Output the (x, y) coordinate of the center of the cell containing the given text.  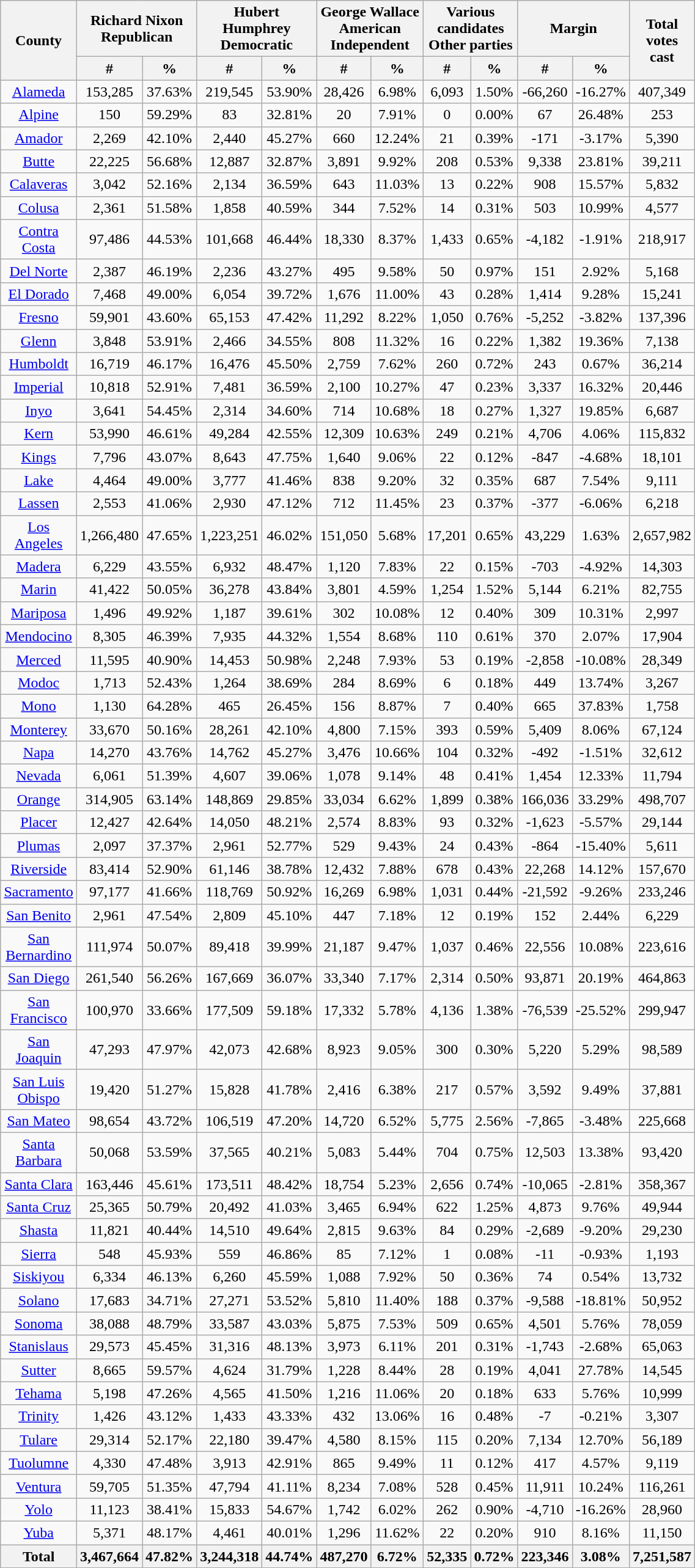
0.36% (494, 1277)
5,832 (662, 185)
-4,710 (545, 1509)
2,236 (230, 271)
56.26% (170, 978)
11.00% (397, 294)
3,973 (344, 1347)
1,037 (447, 947)
6,260 (230, 1277)
40.59% (290, 208)
47,794 (230, 1486)
1.25% (494, 1207)
97,177 (110, 892)
4,873 (545, 1207)
46.61% (170, 434)
223,346 (545, 1556)
39,211 (662, 161)
-18.81% (600, 1300)
47.54% (170, 915)
13.74% (600, 683)
15,241 (662, 294)
1,640 (344, 457)
-66,260 (545, 92)
Marin (39, 590)
97,486 (110, 240)
50.79% (170, 1207)
3,801 (344, 590)
53.52% (290, 1300)
48 (447, 776)
32,612 (662, 753)
1,296 (344, 1533)
9.14% (397, 776)
Siskiyou (39, 1277)
2.56% (494, 1121)
1,858 (230, 208)
38.41% (170, 1509)
-847 (545, 457)
11,821 (110, 1231)
249 (447, 434)
24 (447, 846)
13.06% (397, 1416)
83 (230, 115)
5,083 (344, 1152)
5,144 (545, 590)
Butte (39, 161)
46.44% (290, 240)
2,387 (110, 271)
2,930 (230, 504)
Yuba (39, 1533)
Nevada (39, 776)
0.08% (494, 1254)
Napa (39, 753)
Sacramento (39, 892)
-16.26% (600, 1509)
George WallaceAmerican Independent (370, 29)
Madera (39, 566)
16.32% (600, 387)
52,335 (447, 1556)
5,775 (447, 1121)
17,332 (344, 1009)
910 (545, 1533)
-1,623 (545, 822)
-1,743 (545, 1347)
148,869 (230, 799)
51.58% (170, 208)
San Francisco (39, 1009)
137,396 (662, 317)
0.46% (494, 947)
25,365 (110, 1207)
407,349 (662, 92)
Sonoma (39, 1324)
San Diego (39, 978)
50.05% (170, 590)
48.79% (170, 1324)
Orange (39, 799)
7.62% (397, 364)
2,097 (110, 846)
660 (344, 138)
678 (447, 869)
9.28% (600, 294)
11,595 (110, 659)
29,144 (662, 822)
3,467,664 (110, 1556)
34.71% (170, 1300)
44.32% (290, 636)
622 (447, 1207)
-0.21% (600, 1416)
1,031 (447, 892)
4,565 (230, 1393)
104 (447, 753)
5.68% (397, 535)
41.50% (290, 1393)
40.90% (170, 659)
Sutter (39, 1370)
5,390 (662, 138)
Contra Costa (39, 240)
23.81% (600, 161)
45.10% (290, 915)
37.83% (600, 706)
11.62% (397, 1533)
2.07% (600, 636)
31,316 (230, 1347)
11.40% (397, 1300)
10.24% (600, 1486)
3,848 (110, 340)
1,266,480 (110, 535)
0.48% (494, 1416)
22,268 (545, 869)
11.03% (397, 185)
49.92% (170, 613)
51.27% (170, 1089)
8,305 (110, 636)
29,230 (662, 1231)
47.20% (290, 1121)
48.21% (290, 822)
-10,065 (545, 1184)
49,944 (662, 1207)
32.81% (290, 115)
29,314 (110, 1440)
50.07% (170, 947)
50,068 (110, 1152)
8,923 (344, 1050)
Santa Clara (39, 1184)
12,887 (230, 161)
-3.82% (600, 317)
10.27% (397, 387)
2,440 (230, 138)
2,656 (447, 1184)
12.33% (600, 776)
808 (344, 340)
495 (344, 271)
Yolo (39, 1509)
Total votes cast (662, 40)
54.45% (170, 411)
0.45% (494, 1486)
5,198 (110, 1393)
Total (39, 1556)
40.21% (290, 1152)
36,278 (230, 590)
2.92% (600, 271)
1,187 (230, 613)
11.06% (397, 1393)
-171 (545, 138)
San Joaquin (39, 1050)
7,251,587 (662, 1556)
1,327 (545, 411)
39.06% (290, 776)
302 (344, 613)
89,418 (230, 947)
98,654 (110, 1121)
-703 (545, 566)
28,261 (230, 729)
8,234 (344, 1486)
-76,539 (545, 1009)
49.64% (290, 1231)
4,624 (230, 1370)
1,130 (110, 706)
0.90% (494, 1509)
12,432 (344, 869)
59,705 (110, 1486)
22,556 (545, 947)
6,061 (110, 776)
9.05% (397, 1050)
42.55% (290, 434)
5.29% (600, 1050)
Tulare (39, 1440)
50.98% (290, 659)
4.06% (600, 434)
1,496 (110, 613)
8.87% (397, 706)
37,881 (662, 1089)
3,307 (662, 1416)
4,461 (230, 1533)
43.12% (170, 1416)
177,509 (230, 1009)
0.00% (494, 115)
Mono (39, 706)
2,416 (344, 1089)
3,476 (344, 753)
41.06% (170, 504)
84 (447, 1231)
82,755 (662, 590)
4,501 (545, 1324)
188 (447, 1300)
153,285 (110, 92)
2,553 (110, 504)
Humboldt (39, 364)
150 (110, 115)
2,248 (344, 659)
78,059 (662, 1324)
22,225 (110, 161)
46.13% (170, 1277)
417 (545, 1463)
9.06% (397, 457)
8,643 (230, 457)
44.53% (170, 240)
43.03% (290, 1324)
-3.48% (600, 1121)
Sierra (39, 1254)
39.61% (290, 613)
116,261 (662, 1486)
260 (447, 364)
8.22% (397, 317)
156 (344, 706)
27,271 (230, 1300)
1 (447, 1254)
19,420 (110, 1089)
13.38% (600, 1152)
47.26% (170, 1393)
6.21% (600, 590)
0.54% (600, 1277)
10,999 (662, 1393)
16,719 (110, 364)
45.45% (170, 1347)
1,078 (344, 776)
7,481 (230, 387)
4,580 (344, 1440)
46.39% (170, 636)
665 (545, 706)
3,913 (230, 1463)
7.08% (397, 1486)
23 (447, 504)
13,732 (662, 1277)
93,871 (545, 978)
51.39% (170, 776)
52.43% (170, 683)
15,828 (230, 1089)
3,244,318 (230, 1556)
Richard NixonRepublican (137, 29)
0.59% (494, 729)
38,088 (110, 1324)
548 (110, 1254)
7.15% (397, 729)
-4,182 (545, 240)
43.60% (170, 317)
11.45% (397, 504)
41.11% (290, 1486)
67,124 (662, 729)
59.18% (290, 1009)
Placer (39, 822)
3,465 (344, 1207)
6,054 (230, 294)
1,050 (447, 317)
33,587 (230, 1324)
-1.51% (600, 753)
45.93% (170, 1254)
12,427 (110, 822)
50.16% (170, 729)
6.52% (397, 1121)
300 (447, 1050)
Monterey (39, 729)
-9.26% (600, 892)
Kern (39, 434)
6,687 (662, 411)
7.53% (397, 1324)
7.92% (397, 1277)
45.50% (290, 364)
Santa Cruz (39, 1207)
5,409 (545, 729)
7,935 (230, 636)
Kings (39, 457)
Alameda (39, 92)
8.16% (600, 1533)
47.48% (170, 1463)
64.28% (170, 706)
503 (545, 208)
0.38% (494, 799)
2,997 (662, 613)
8.69% (397, 683)
Hubert HumphreyDemocratic (257, 29)
Mariposa (39, 613)
8.44% (397, 1370)
El Dorado (39, 294)
41.46% (290, 480)
633 (545, 1393)
6.02% (397, 1509)
28,960 (662, 1509)
10.99% (600, 208)
7.54% (600, 480)
225,668 (662, 1121)
2,466 (230, 340)
56.68% (170, 161)
10.66% (397, 753)
43.07% (170, 457)
-7 (545, 1416)
37.63% (170, 92)
118,769 (230, 892)
3,777 (230, 480)
1,676 (344, 294)
47,293 (110, 1050)
33,670 (110, 729)
16,269 (344, 892)
-11 (545, 1254)
42.68% (290, 1050)
11.32% (397, 340)
74 (545, 1277)
19.36% (600, 340)
Los Angeles (39, 535)
17,904 (662, 636)
Colusa (39, 208)
Shasta (39, 1231)
65,153 (230, 317)
4,607 (230, 776)
5,371 (110, 1533)
314,905 (110, 799)
6,093 (447, 92)
43.33% (290, 1416)
48.42% (290, 1184)
4.59% (397, 590)
9.20% (397, 480)
6.62% (397, 799)
29.85% (290, 799)
1.50% (494, 92)
42.91% (290, 1463)
59,901 (110, 317)
20.19% (600, 978)
6.38% (397, 1089)
6,218 (662, 504)
2,574 (344, 822)
262 (447, 1509)
47.75% (290, 457)
9.92% (397, 161)
261,540 (110, 978)
Mendocino (39, 636)
47.12% (290, 504)
Lake (39, 480)
-0.93% (600, 1254)
San Mateo (39, 1121)
3,891 (344, 161)
Del Norte (39, 271)
61,146 (230, 869)
-5.57% (600, 822)
49,284 (230, 434)
0.39% (494, 138)
487,270 (344, 1556)
Plumas (39, 846)
2,815 (344, 1231)
34.55% (290, 340)
0.97% (494, 271)
0.41% (494, 776)
0.67% (600, 364)
42,073 (230, 1050)
1.52% (494, 590)
8,665 (110, 1370)
Calaveras (39, 185)
7,468 (110, 294)
San Benito (39, 915)
14,720 (344, 1121)
1,742 (344, 1509)
3,042 (110, 185)
39.72% (290, 294)
Merced (39, 659)
-864 (545, 846)
Tehama (39, 1393)
Inyo (39, 411)
299,947 (662, 1009)
San Luis Obispo (39, 1089)
11,911 (545, 1486)
1,223,251 (230, 535)
48.17% (170, 1533)
0.21% (494, 434)
Alpine (39, 115)
40.01% (290, 1533)
908 (545, 185)
53.59% (170, 1152)
208 (447, 161)
-4.68% (600, 457)
43.72% (170, 1121)
4,706 (545, 434)
5,220 (545, 1050)
1,414 (545, 294)
28,426 (344, 92)
0.53% (494, 161)
93,420 (662, 1152)
111,974 (110, 947)
37,565 (230, 1152)
47.42% (290, 317)
2,269 (110, 138)
Amador (39, 138)
26.45% (290, 706)
0.23% (494, 387)
8.83% (397, 822)
0.30% (494, 1050)
15.57% (600, 185)
464,863 (662, 978)
40.44% (170, 1231)
67 (545, 115)
101,668 (230, 240)
0.76% (494, 317)
33,340 (344, 978)
-10.08% (600, 659)
4,330 (110, 1463)
4,800 (344, 729)
9,111 (662, 480)
50,952 (662, 1300)
9.63% (397, 1231)
704 (447, 1152)
163,446 (110, 1184)
39.47% (290, 1440)
59.29% (170, 115)
52.91% (170, 387)
7.93% (397, 659)
1,426 (110, 1416)
83,414 (110, 869)
-6.06% (600, 504)
11,794 (662, 776)
47 (447, 387)
Fresno (39, 317)
43,229 (545, 535)
1.63% (600, 535)
48.13% (290, 1347)
157,670 (662, 869)
-16.27% (600, 92)
6.94% (397, 1207)
217 (447, 1089)
0.29% (494, 1231)
54.67% (290, 1509)
52.17% (170, 1440)
2,361 (110, 208)
1,554 (344, 636)
-3.17% (600, 138)
0.75% (494, 1152)
7.12% (397, 1254)
0.50% (494, 978)
4,577 (662, 208)
21,187 (344, 947)
559 (230, 1254)
151,050 (344, 535)
85 (344, 1254)
7.17% (397, 978)
167,669 (230, 978)
3,267 (662, 683)
14,303 (662, 566)
-2.68% (600, 1347)
7,134 (545, 1440)
865 (344, 1463)
1,758 (662, 706)
28,349 (662, 659)
45.59% (290, 1277)
0.15% (494, 566)
Solano (39, 1300)
3,641 (110, 411)
19.85% (600, 411)
-4.92% (600, 566)
Modoc (39, 683)
393 (447, 729)
0.44% (494, 892)
4,041 (545, 1370)
21 (447, 138)
0.74% (494, 1184)
4.57% (600, 1463)
52.16% (170, 185)
27.78% (600, 1370)
-2,858 (545, 659)
59.57% (170, 1370)
2,657,982 (662, 535)
12.24% (397, 138)
Tuolumne (39, 1463)
7.52% (397, 208)
53.90% (290, 92)
449 (545, 683)
2,134 (230, 185)
509 (447, 1324)
110 (447, 636)
12,309 (344, 434)
Santa Barbara (39, 1152)
15,833 (230, 1509)
31.79% (290, 1370)
14,453 (230, 659)
38.78% (290, 869)
11,150 (662, 1533)
1,216 (344, 1393)
46.02% (290, 535)
39.99% (290, 947)
14,050 (230, 822)
106,519 (230, 1121)
13 (447, 185)
32 (447, 480)
2.44% (600, 915)
33,034 (344, 799)
44.74% (290, 1556)
42.64% (170, 822)
52.90% (170, 869)
115,832 (662, 434)
8.06% (600, 729)
33.66% (170, 1009)
-5,252 (545, 317)
219,545 (230, 92)
-7,865 (545, 1121)
9.47% (397, 947)
1,193 (662, 1254)
41.66% (170, 892)
7.91% (397, 115)
43.55% (170, 566)
173,511 (230, 1184)
498,707 (662, 799)
218,917 (662, 240)
344 (344, 208)
34.60% (290, 411)
93 (447, 822)
53,990 (110, 434)
-377 (545, 504)
9,119 (662, 1463)
0.61% (494, 636)
Imperial (39, 387)
11,292 (344, 317)
Riverside (39, 869)
43.27% (290, 271)
8.15% (397, 1440)
38.69% (290, 683)
5.23% (397, 1184)
36.07% (290, 978)
100,970 (110, 1009)
14,762 (230, 753)
6.72% (397, 1556)
San Bernardino (39, 947)
-25.52% (600, 1009)
12.70% (600, 1440)
14 (447, 208)
5.78% (397, 1009)
2,100 (344, 387)
17,683 (110, 1300)
7.18% (397, 915)
838 (344, 480)
16,476 (230, 364)
14,545 (662, 1370)
53 (447, 659)
0.28% (494, 294)
County (39, 40)
47.65% (170, 535)
712 (344, 504)
5,168 (662, 271)
33.29% (600, 799)
643 (344, 185)
1,088 (344, 1277)
7,796 (110, 457)
-9.20% (600, 1231)
6.11% (397, 1347)
53.91% (170, 340)
47.97% (170, 1050)
0 (447, 115)
-1.91% (600, 240)
465 (230, 706)
201 (447, 1347)
48.47% (290, 566)
2,809 (230, 915)
45.61% (170, 1184)
1,382 (545, 340)
0.57% (494, 1089)
3,592 (545, 1089)
14.12% (600, 869)
1,899 (447, 799)
47.82% (170, 1556)
20,446 (662, 387)
1,254 (447, 590)
528 (447, 1486)
41.78% (290, 1089)
6,932 (230, 566)
18,330 (344, 240)
Ventura (39, 1486)
1,228 (344, 1370)
358,367 (662, 1184)
11,123 (110, 1509)
-15.40% (600, 846)
10.31% (600, 613)
370 (545, 636)
151 (545, 271)
56,189 (662, 1440)
7,138 (662, 340)
2,759 (344, 364)
4,464 (110, 480)
1,454 (545, 776)
529 (344, 846)
50.92% (290, 892)
37.37% (170, 846)
41,422 (110, 590)
Stanislaus (39, 1347)
46.19% (170, 271)
36,214 (662, 364)
32.87% (290, 161)
29,573 (110, 1347)
166,036 (545, 799)
43 (447, 294)
5,810 (344, 1300)
46.86% (290, 1254)
284 (344, 683)
1.38% (494, 1009)
1,713 (110, 683)
-492 (545, 753)
41.03% (290, 1207)
18,754 (344, 1184)
9.43% (397, 846)
Glenn (39, 340)
9.58% (397, 271)
7.83% (397, 566)
253 (662, 115)
9.76% (600, 1207)
22,180 (230, 1440)
Lassen (39, 504)
Margin (573, 29)
9,338 (545, 161)
6 (447, 683)
233,246 (662, 892)
223,616 (662, 947)
Various candidatesOther parties (471, 29)
687 (545, 480)
18 (447, 411)
3,337 (545, 387)
7 (447, 706)
8.68% (397, 636)
51.35% (170, 1486)
65,063 (662, 1347)
115 (447, 1440)
-21,592 (545, 892)
52.77% (290, 846)
Trinity (39, 1416)
6,334 (110, 1277)
0.27% (494, 411)
1,264 (230, 683)
5,875 (344, 1324)
5.44% (397, 1152)
98,589 (662, 1050)
432 (344, 1416)
28 (447, 1370)
14,270 (110, 753)
1,120 (344, 566)
-2.81% (600, 1184)
4,136 (447, 1009)
12,503 (545, 1152)
10,818 (110, 387)
26.48% (600, 115)
-2,689 (545, 1231)
10.63% (397, 434)
8.37% (397, 240)
11 (447, 1463)
20,492 (230, 1207)
243 (545, 364)
714 (344, 411)
17,201 (447, 535)
43.84% (290, 590)
-9,588 (545, 1300)
18,101 (662, 457)
447 (344, 915)
7.88% (397, 869)
43.76% (170, 753)
152 (545, 915)
63.14% (170, 799)
5,611 (662, 846)
14,510 (230, 1231)
309 (545, 613)
10.68% (397, 411)
0.35% (494, 480)
46.17% (170, 364)
3.08% (600, 1556)
